Identify which cell holds the provided text, then report its [x, y] central coordinate. 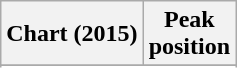
Peakposition [189, 34]
Chart (2015) [72, 34]
